Return (x, y) of the center of cell containing provided text 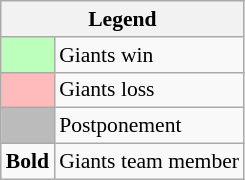
Giants loss (149, 90)
Bold (28, 162)
Giants win (149, 55)
Postponement (149, 126)
Giants team member (149, 162)
Legend (122, 19)
